Search for the cell housing the specified text and yield its [x, y] center coordinate. 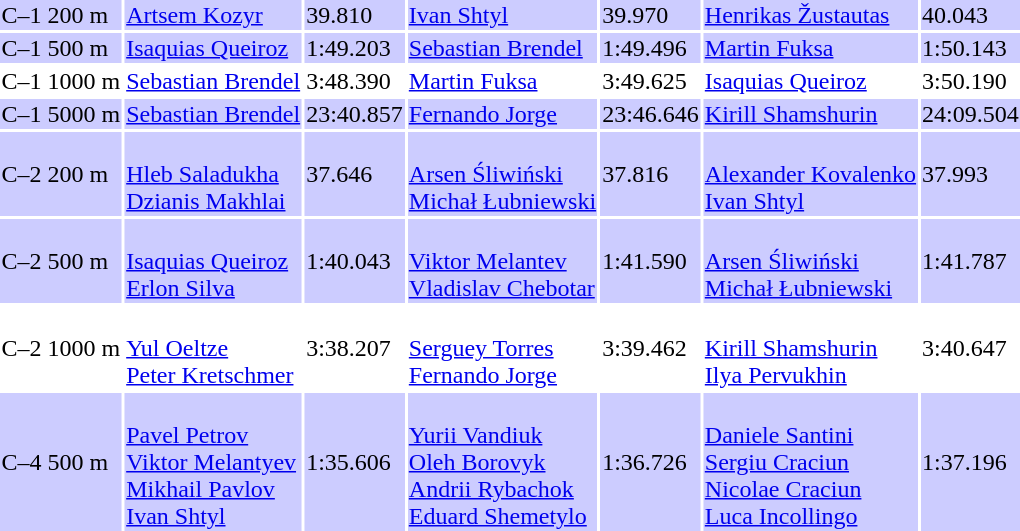
C–2 200 m [61, 174]
Isaquias QueirozErlon Silva [214, 261]
Kirill ShamshurinIlya Pervukhin [810, 348]
Artsem Kozyr [214, 15]
Fernando Jorge [502, 114]
Hleb SaladukhaDzianis Makhlai [214, 174]
23:40.857 [355, 114]
C–2 1000 m [61, 348]
Yurii VandiukOleh BorovykAndrii RybachokEduard Shemetylo [502, 462]
C–2 500 m [61, 261]
Ivan Shtyl [502, 15]
3:38.207 [355, 348]
39.970 [651, 15]
C–1 500 m [61, 48]
C–4 500 m [61, 462]
1:41.590 [651, 261]
37.646 [355, 174]
Pavel PetrovViktor MelantyevMikhail PavlovIvan Shtyl [214, 462]
Alexander KovalenkoIvan Shtyl [810, 174]
Serguey TorresFernando Jorge [502, 348]
37.816 [651, 174]
C–1 5000 m [61, 114]
1:35.606 [355, 462]
1:40.043 [355, 261]
23:46.646 [651, 114]
Henrikas Žustautas [810, 15]
1:36.726 [651, 462]
Daniele SantiniSergiu CraciunNicolae CraciunLuca Incollingo [810, 462]
C–1 200 m [61, 15]
3:39.462 [651, 348]
3:48.390 [355, 81]
C–1 1000 m [61, 81]
1:49.496 [651, 48]
Kirill Shamshurin [810, 114]
1:49.203 [355, 48]
39.810 [355, 15]
Yul OeltzePeter Kretschmer [214, 348]
Viktor MelantevVladislav Chebotar [502, 261]
3:49.625 [651, 81]
